Return [x, y] of the center of cell containing provided text 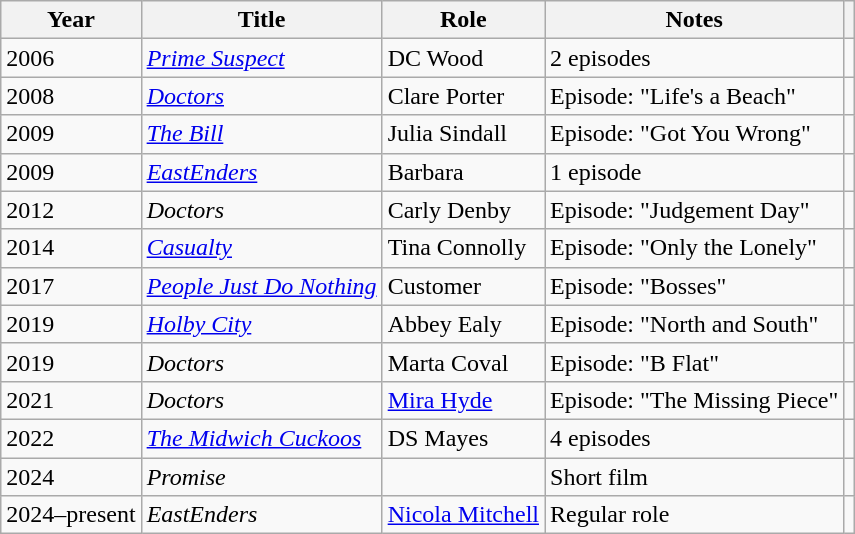
Mira Hyde [463, 400]
Episode: "North and South" [694, 324]
2021 [71, 400]
2024 [71, 477]
Abbey Ealy [463, 324]
Clare Porter [463, 96]
DS Mayes [463, 438]
Julia Sindall [463, 134]
Year [71, 20]
Barbara [463, 172]
2017 [71, 286]
Carly Denby [463, 210]
Title [262, 20]
Tina Connolly [463, 248]
2006 [71, 58]
Episode: "The Missing Piece" [694, 400]
Episode: "Got You Wrong" [694, 134]
Promise [262, 477]
Role [463, 20]
Episode: "Bosses" [694, 286]
People Just Do Nothing [262, 286]
2014 [71, 248]
1 episode [694, 172]
Short film [694, 477]
Episode: "Only the Lonely" [694, 248]
2008 [71, 96]
Customer [463, 286]
Holby City [262, 324]
2022 [71, 438]
The Bill [262, 134]
2024–present [71, 515]
Episode: "Life's a Beach" [694, 96]
Episode: "Judgement Day" [694, 210]
Nicola Mitchell [463, 515]
DC Wood [463, 58]
Prime Suspect [262, 58]
Episode: "B Flat" [694, 362]
Marta Coval [463, 362]
2012 [71, 210]
Casualty [262, 248]
Regular role [694, 515]
Notes [694, 20]
2 episodes [694, 58]
The Midwich Cuckoos [262, 438]
4 episodes [694, 438]
